Pinpoint the cell where the given text exists, returning its [X, Y] midpoint coordinate. 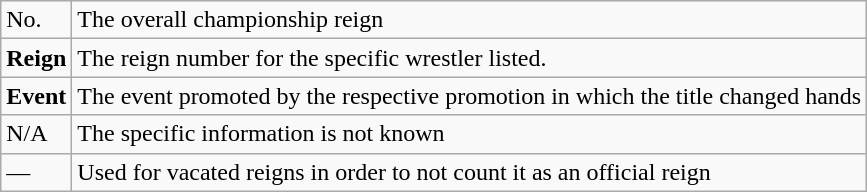
No. [36, 20]
Used for vacated reigns in order to not count it as an official reign [470, 172]
Event [36, 96]
The reign number for the specific wrestler listed. [470, 58]
The overall championship reign [470, 20]
The specific information is not known [470, 134]
N/A [36, 134]
The event promoted by the respective promotion in which the title changed hands [470, 96]
— [36, 172]
Reign [36, 58]
